For the text-containing cell, return its midpoint in (X, Y) coordinate format. 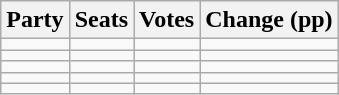
Change (pp) (269, 20)
Seats (101, 20)
Votes (167, 20)
Party (35, 20)
